Capture the cell that displays the provided text and extract its (X, Y) central coordinate. 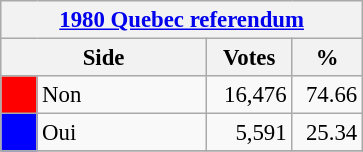
% (328, 58)
Oui (122, 133)
25.34 (328, 133)
5,591 (249, 133)
74.66 (328, 95)
1980 Quebec referendum (182, 20)
Side (104, 58)
16,476 (249, 95)
Votes (249, 58)
Non (122, 95)
